Search for the cell housing the specified text and yield its [X, Y] center coordinate. 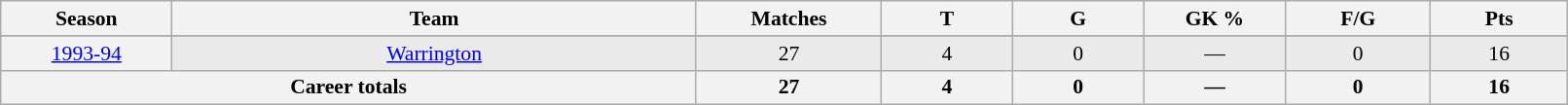
1993-94 [87, 53]
Warrington [434, 53]
Team [434, 18]
GK % [1215, 18]
Pts [1499, 18]
T [948, 18]
Matches [788, 18]
Career totals [348, 87]
G [1078, 18]
Season [87, 18]
F/G [1358, 18]
